Search for the cell housing the specified text and yield its [x, y] center coordinate. 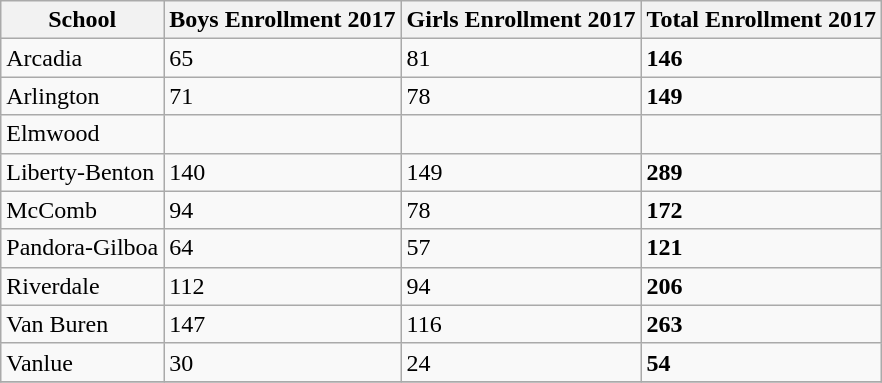
81 [521, 58]
Pandora-Gilboa [82, 248]
112 [282, 286]
57 [521, 248]
School [82, 20]
Riverdale [82, 286]
54 [761, 362]
147 [282, 324]
71 [282, 96]
24 [521, 362]
121 [761, 248]
64 [282, 248]
289 [761, 172]
140 [282, 172]
172 [761, 210]
206 [761, 286]
Arlington [82, 96]
Arcadia [82, 58]
Elmwood [82, 134]
Van Buren [82, 324]
Vanlue [82, 362]
146 [761, 58]
116 [521, 324]
McComb [82, 210]
30 [282, 362]
Girls Enrollment 2017 [521, 20]
Boys Enrollment 2017 [282, 20]
Liberty-Benton [82, 172]
263 [761, 324]
Total Enrollment 2017 [761, 20]
65 [282, 58]
